Extract the [X, Y] coordinate from the center of the cell holding the provided text.  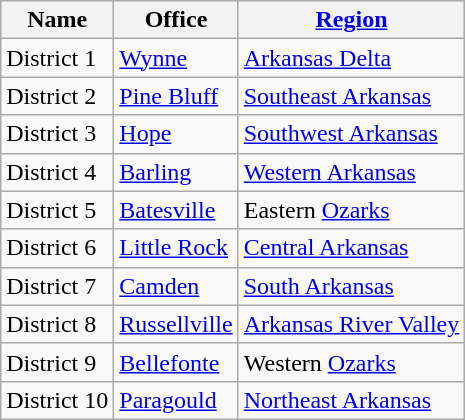
Batesville [176, 210]
Bellefonte [176, 362]
District 10 [58, 400]
District 8 [58, 324]
South Arkansas [352, 286]
Northeast Arkansas [352, 400]
Western Arkansas [352, 172]
Russellville [176, 324]
Southeast Arkansas [352, 96]
Barling [176, 172]
Western Ozarks [352, 362]
Paragould [176, 400]
Camden [176, 286]
Name [58, 20]
Central Arkansas [352, 248]
District 2 [58, 96]
District 9 [58, 362]
District 4 [58, 172]
District 7 [58, 286]
Region [352, 20]
Hope [176, 134]
Arkansas River Valley [352, 324]
Wynne [176, 58]
District 5 [58, 210]
Arkansas Delta [352, 58]
Office [176, 20]
Pine Bluff [176, 96]
District 6 [58, 248]
Southwest Arkansas [352, 134]
District 1 [58, 58]
Eastern Ozarks [352, 210]
Little Rock [176, 248]
District 3 [58, 134]
